Provide the [X, Y] coordinate of the cell's center where the given text is located.  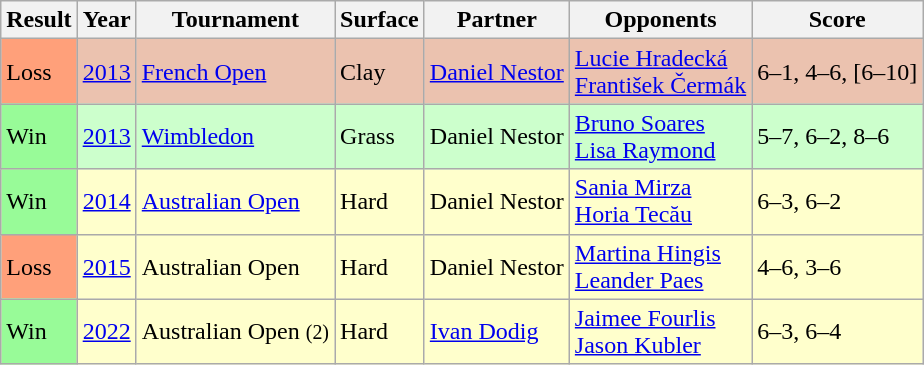
2022 [106, 332]
Wimbledon [235, 136]
Grass [380, 136]
Martina Hingis Leander Paes [660, 266]
Clay [380, 72]
Result [39, 20]
Tournament [235, 20]
Ivan Dodig [496, 332]
5–7, 6–2, 8–6 [838, 136]
6–3, 6–4 [838, 332]
Surface [380, 20]
Partner [496, 20]
Lucie Hradecká František Čermák [660, 72]
Jaimee Fourlis Jason Kubler [660, 332]
Score [838, 20]
Sania Mirza Horia Tecău [660, 202]
6–3, 6–2 [838, 202]
2014 [106, 202]
Bruno Soares Lisa Raymond [660, 136]
Opponents [660, 20]
2015 [106, 266]
Australian Open (2) [235, 332]
French Open [235, 72]
6–1, 4–6, [6–10] [838, 72]
Year [106, 20]
4–6, 3–6 [838, 266]
